Search for the cell housing the specified text and yield its (x, y) center coordinate. 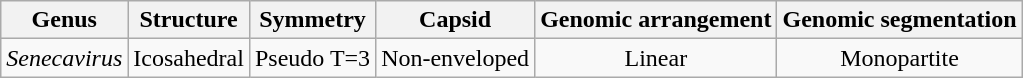
Senecavirus (64, 58)
Genomic arrangement (656, 20)
Icosahedral (189, 58)
Symmetry (312, 20)
Pseudo T=3 (312, 58)
Non-enveloped (456, 58)
Capsid (456, 20)
Structure (189, 20)
Monopartite (900, 58)
Genus (64, 20)
Linear (656, 58)
Genomic segmentation (900, 20)
